Determine the [x, y] coordinate at the center of the cell enclosing the given text.  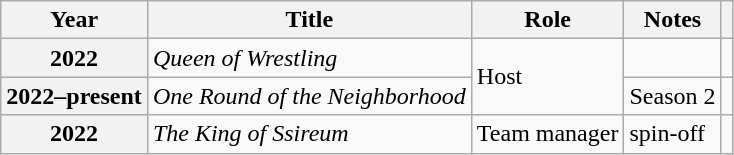
spin-off [672, 134]
Notes [672, 20]
One Round of the Neighborhood [309, 96]
Year [74, 20]
Role [548, 20]
2022–present [74, 96]
Queen of Wrestling [309, 58]
Team manager [548, 134]
Host [548, 77]
Title [309, 20]
The King of Ssireum [309, 134]
Season 2 [672, 96]
